Find where the given text appears and provide that cell's center as [x, y] coordinate. 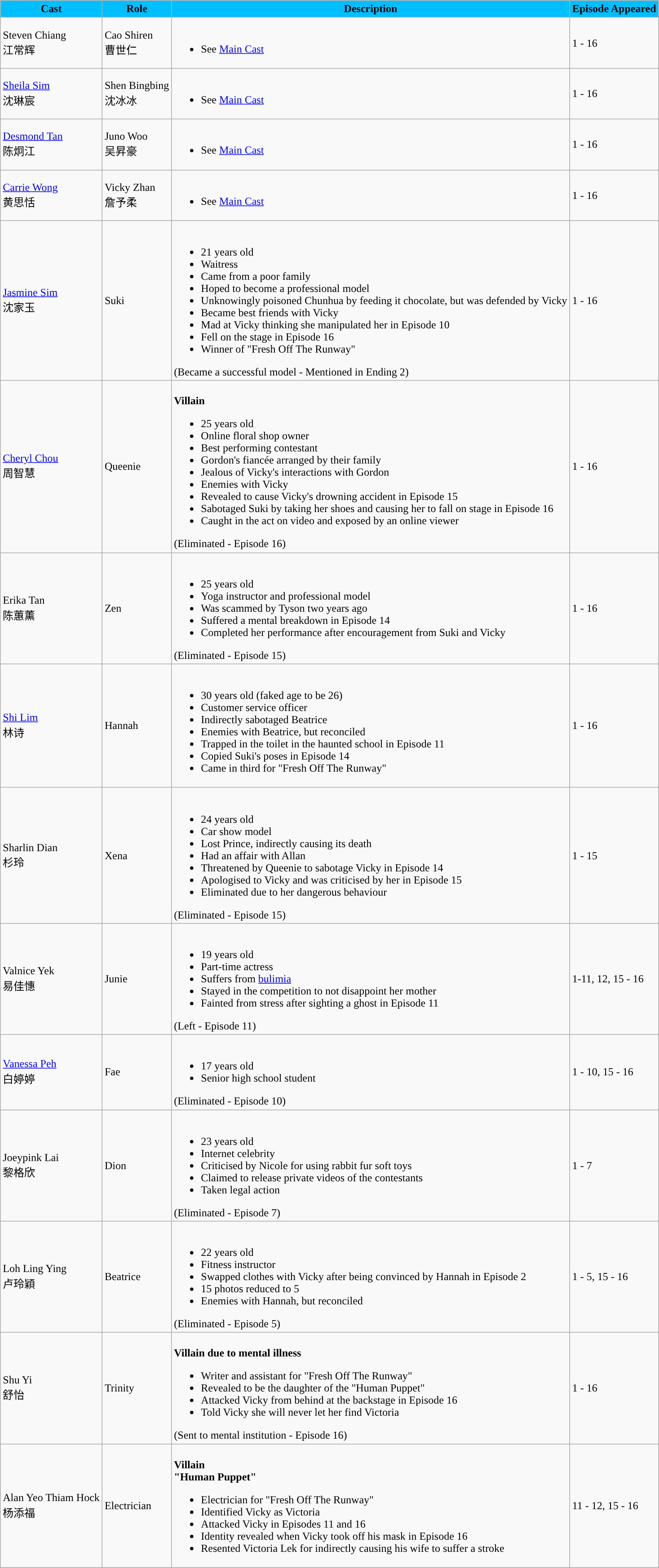
Beatrice [137, 1277]
Zen [137, 608]
Queenie [137, 466]
Jasmine Sim 沈家玉 [51, 300]
Hannah [137, 726]
Erika Tan 陈蕙薰 [51, 608]
Shen Bingbing 沈冰冰 [137, 93]
Cheryl Chou 周智慧 [51, 466]
1 - 7 [614, 1165]
Shu Yi 舒怡 [51, 1388]
1 - 5, 15 - 16 [614, 1277]
Xena [137, 855]
Juno Woo 吴昇豪 [137, 145]
Carrie Wong 黄思恬 [51, 195]
Desmond Tan 陈炯江 [51, 145]
Cast [51, 9]
Sheila Sim 沈琳宸 [51, 93]
Episode Appeared [614, 9]
Shi Lim 林诗 [51, 726]
Steven Chiang 江常辉 [51, 43]
11 - 12, 15 - 16 [614, 1506]
Junie [137, 979]
Fae [137, 1072]
Suki [137, 300]
Joeypink Lai 黎格欣 [51, 1165]
1 - 10, 15 - 16 [614, 1072]
Electrician [137, 1506]
Vicky Zhan 詹予柔 [137, 195]
Role [137, 9]
Sharlin Dian 杉玲 [51, 855]
Dion [137, 1165]
1-11, 12, 15 - 16 [614, 979]
Trinity [137, 1388]
1 - 15 [614, 855]
Vanessa Peh 白婷婷 [51, 1072]
17 years oldSenior high school student(Eliminated - Episode 10) [371, 1072]
Cao Shiren 曹世仁 [137, 43]
Description [371, 9]
Alan Yeo Thiam Hock 杨添福 [51, 1506]
Loh Ling Ying 卢玲穎 [51, 1277]
Valnice Yek 易佳憓 [51, 979]
